Scan for the cell matching the given text and deliver its [x, y] coordinate at center. 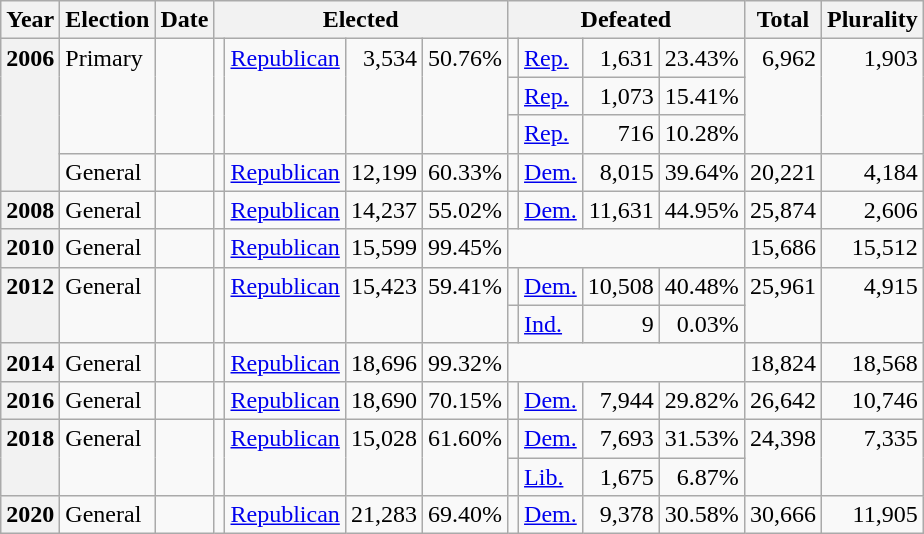
Lib. [551, 477]
2018 [30, 457]
23.43% [702, 58]
29.82% [702, 400]
15,028 [384, 457]
1,631 [620, 58]
2020 [30, 515]
7,944 [620, 400]
Election [108, 20]
18,696 [384, 362]
10,746 [872, 400]
Primary [108, 96]
10,508 [620, 286]
61.60% [464, 457]
9 [620, 324]
40.48% [702, 286]
2014 [30, 362]
59.41% [464, 305]
15,686 [782, 248]
55.02% [464, 210]
3,534 [384, 96]
99.32% [464, 362]
2,606 [872, 210]
24,398 [782, 457]
Date [184, 20]
39.64% [702, 172]
2016 [30, 400]
50.76% [464, 96]
30.58% [702, 515]
Defeated [626, 20]
6,962 [782, 96]
716 [620, 134]
21,283 [384, 515]
69.40% [464, 515]
70.15% [464, 400]
Elected [361, 20]
14,237 [384, 210]
7,335 [872, 457]
60.33% [464, 172]
2012 [30, 305]
1,675 [620, 477]
2006 [30, 115]
30,666 [782, 515]
18,824 [782, 362]
9,378 [620, 515]
18,568 [872, 362]
99.45% [464, 248]
11,631 [620, 210]
1,073 [620, 96]
15,599 [384, 248]
Total [782, 20]
15,423 [384, 305]
2008 [30, 210]
15.41% [702, 96]
1,903 [872, 96]
4,184 [872, 172]
10.28% [702, 134]
4,915 [872, 305]
12,199 [384, 172]
7,693 [620, 438]
31.53% [702, 438]
0.03% [702, 324]
Plurality [872, 20]
15,512 [872, 248]
6.87% [702, 477]
Year [30, 20]
25,874 [782, 210]
2010 [30, 248]
18,690 [384, 400]
44.95% [702, 210]
8,015 [620, 172]
25,961 [782, 305]
20,221 [782, 172]
Ind. [551, 324]
26,642 [782, 400]
11,905 [872, 515]
